Determine the (x, y) coordinate at the center of the cell enclosing the given text.  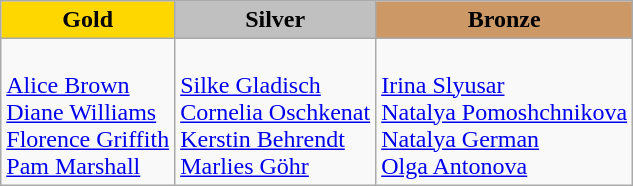
Bronze (504, 20)
Gold (88, 20)
Silke GladischCornelia OschkenatKerstin BehrendtMarlies Göhr (276, 112)
Irina SlyusarNatalya PomoshchnikovaNatalya GermanOlga Antonova (504, 112)
Alice BrownDiane WilliamsFlorence GriffithPam Marshall (88, 112)
Silver (276, 20)
